Find where the given text appears and provide that cell's center as (x, y) coordinate. 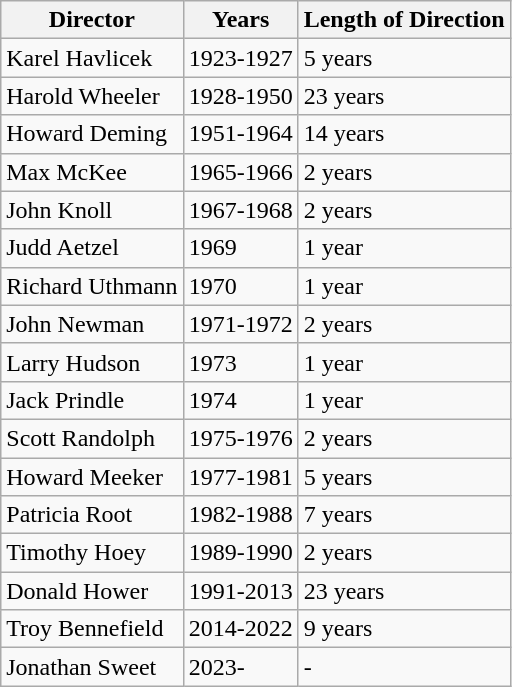
- (404, 667)
1967-1968 (240, 210)
Donald Hower (92, 591)
John Newman (92, 324)
1989-1990 (240, 553)
Years (240, 20)
Harold Wheeler (92, 96)
Timothy Hoey (92, 553)
2023- (240, 667)
1969 (240, 248)
1974 (240, 400)
9 years (404, 629)
1982-1988 (240, 515)
1965-1966 (240, 172)
Judd Aetzel (92, 248)
Larry Hudson (92, 362)
Patricia Root (92, 515)
Scott Randolph (92, 438)
7 years (404, 515)
Howard Deming (92, 134)
2014-2022 (240, 629)
1977-1981 (240, 477)
1975-1976 (240, 438)
Length of Direction (404, 20)
14 years (404, 134)
1970 (240, 286)
1991-2013 (240, 591)
Richard Uthmann (92, 286)
Jack Prindle (92, 400)
1928-1950 (240, 96)
John Knoll (92, 210)
Jonathan Sweet (92, 667)
1973 (240, 362)
Howard Meeker (92, 477)
Director (92, 20)
Max McKee (92, 172)
Troy Bennefield (92, 629)
1971-1972 (240, 324)
1923-1927 (240, 58)
1951-1964 (240, 134)
Karel Havlicek (92, 58)
